Return (x, y) of the center of cell containing provided text 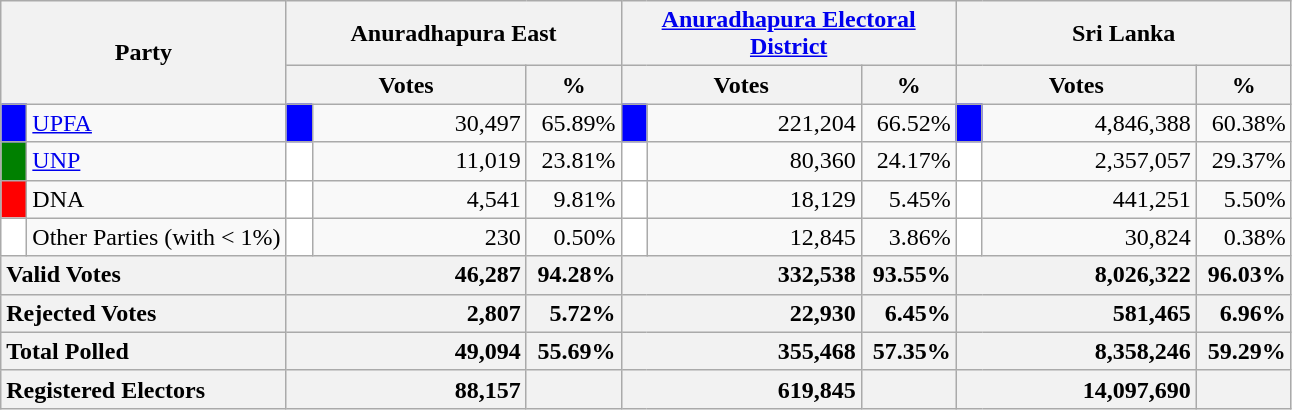
46,287 (406, 275)
Sri Lanka (1124, 34)
59.29% (1244, 351)
29.37% (1244, 161)
24.17% (908, 161)
66.52% (908, 123)
5.72% (574, 313)
Anuradhapura East (454, 34)
94.28% (574, 275)
Anuradhapura Electoral District (788, 34)
355,468 (741, 351)
55.69% (574, 351)
619,845 (741, 389)
2,357,057 (1089, 161)
581,465 (1076, 313)
332,538 (741, 275)
5.45% (908, 199)
230 (419, 237)
4,541 (419, 199)
8,358,246 (1076, 351)
60.38% (1244, 123)
Party (144, 52)
8,026,322 (1076, 275)
UPFA (156, 123)
DNA (156, 199)
23.81% (574, 161)
Registered Electors (144, 389)
3.86% (908, 237)
11,019 (419, 161)
0.38% (1244, 237)
2,807 (406, 313)
Rejected Votes (144, 313)
49,094 (406, 351)
5.50% (1244, 199)
4,846,388 (1089, 123)
6.96% (1244, 313)
57.35% (908, 351)
96.03% (1244, 275)
22,930 (741, 313)
0.50% (574, 237)
UNP (156, 161)
Other Parties (with < 1%) (156, 237)
Total Polled (144, 351)
14,097,690 (1076, 389)
93.55% (908, 275)
30,497 (419, 123)
18,129 (754, 199)
88,157 (406, 389)
30,824 (1089, 237)
441,251 (1089, 199)
221,204 (754, 123)
6.45% (908, 313)
Valid Votes (144, 275)
80,360 (754, 161)
12,845 (754, 237)
9.81% (574, 199)
65.89% (574, 123)
